For the text-containing cell, return its midpoint in (x, y) coordinate format. 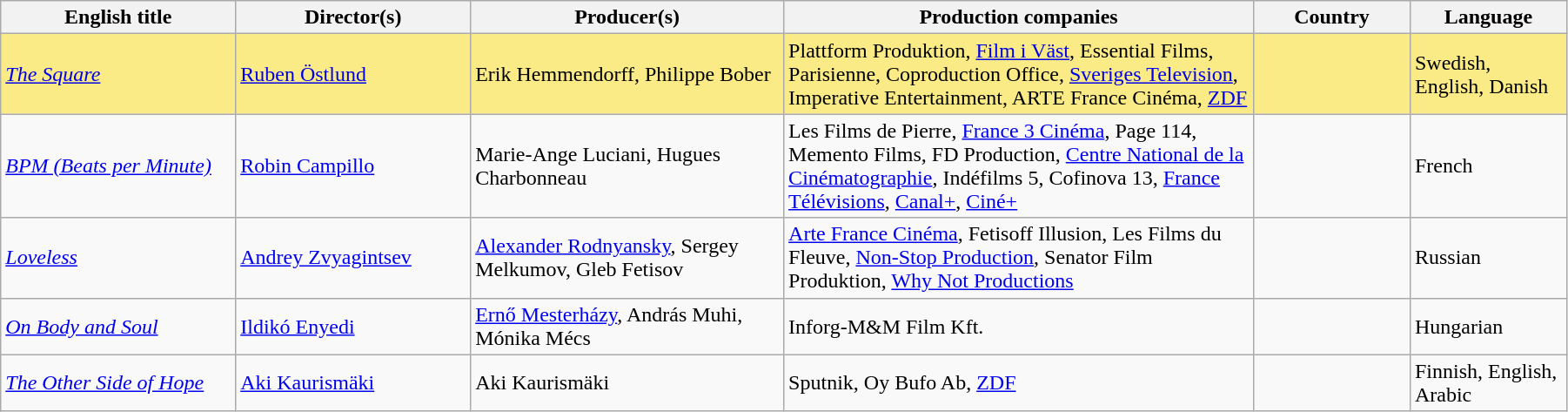
Ernő Mesterházy, András Muhi, Mónika Mécs (627, 326)
Ildikó Enyedi (353, 326)
Director(s) (353, 17)
Robin Campillo (353, 165)
Russian (1488, 258)
Ruben Östlund (353, 74)
Swedish, English, Danish (1488, 74)
The Square (118, 74)
Country (1331, 17)
Producer(s) (627, 17)
Language (1488, 17)
French (1488, 165)
Marie-Ange Luciani, Hugues Charbonneau (627, 165)
English title (118, 17)
Erik Hemmendorff, Philippe Bober (627, 74)
The Other Side of Hope (118, 383)
Inforg-M&M Film Kft. (1019, 326)
Hungarian (1488, 326)
BPM (Beats per Minute) (118, 165)
Loveless (118, 258)
Arte France Cinéma, Fetisoff Illusion, Les Films du Fleuve, Non-Stop Production, Senator Film Produktion, Why Not Productions (1019, 258)
Finnish, English, Arabic (1488, 383)
Sputnik, Oy Bufo Ab, ZDF (1019, 383)
Alexander Rodnyansky, Sergey Melkumov, Gleb Fetisov (627, 258)
Production companies (1019, 17)
On Body and Soul (118, 326)
Andrey Zvyagintsev (353, 258)
